From the cell containing the given text, extract its center point as (X, Y) coordinate. 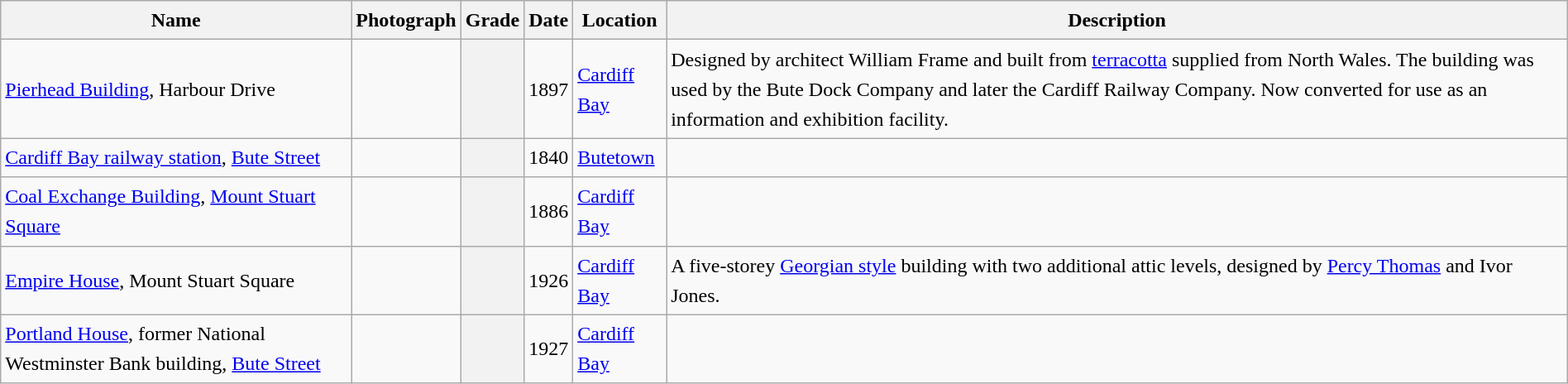
1840 (549, 157)
Name (176, 20)
1886 (549, 212)
1897 (549, 89)
Date (549, 20)
Pierhead Building, Harbour Drive (176, 89)
Description (1117, 20)
Location (620, 20)
Grade (492, 20)
Photograph (406, 20)
Butetown (620, 157)
Cardiff Bay railway station, Bute Street (176, 157)
Coal Exchange Building, Mount Stuart Square (176, 212)
1927 (549, 349)
1926 (549, 280)
A five-storey Georgian style building with two additional attic levels, designed by Percy Thomas and Ivor Jones. (1117, 280)
Empire House, Mount Stuart Square (176, 280)
Portland House, former National Westminster Bank building, Bute Street (176, 349)
